From the cell containing the given text, extract its center point as (x, y) coordinate. 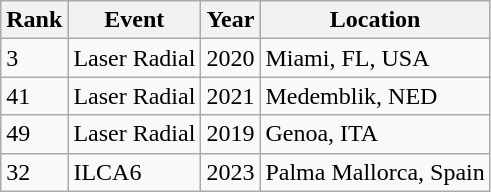
2023 (230, 172)
41 (34, 96)
Genoa, ITA (375, 134)
Miami, FL, USA (375, 58)
ILCA6 (134, 172)
49 (34, 134)
Event (134, 20)
3 (34, 58)
Medemblik, NED (375, 96)
2020 (230, 58)
Palma Mallorca, Spain (375, 172)
Year (230, 20)
2019 (230, 134)
2021 (230, 96)
Location (375, 20)
32 (34, 172)
Rank (34, 20)
